Capture the cell that displays the provided text and extract its (x, y) central coordinate. 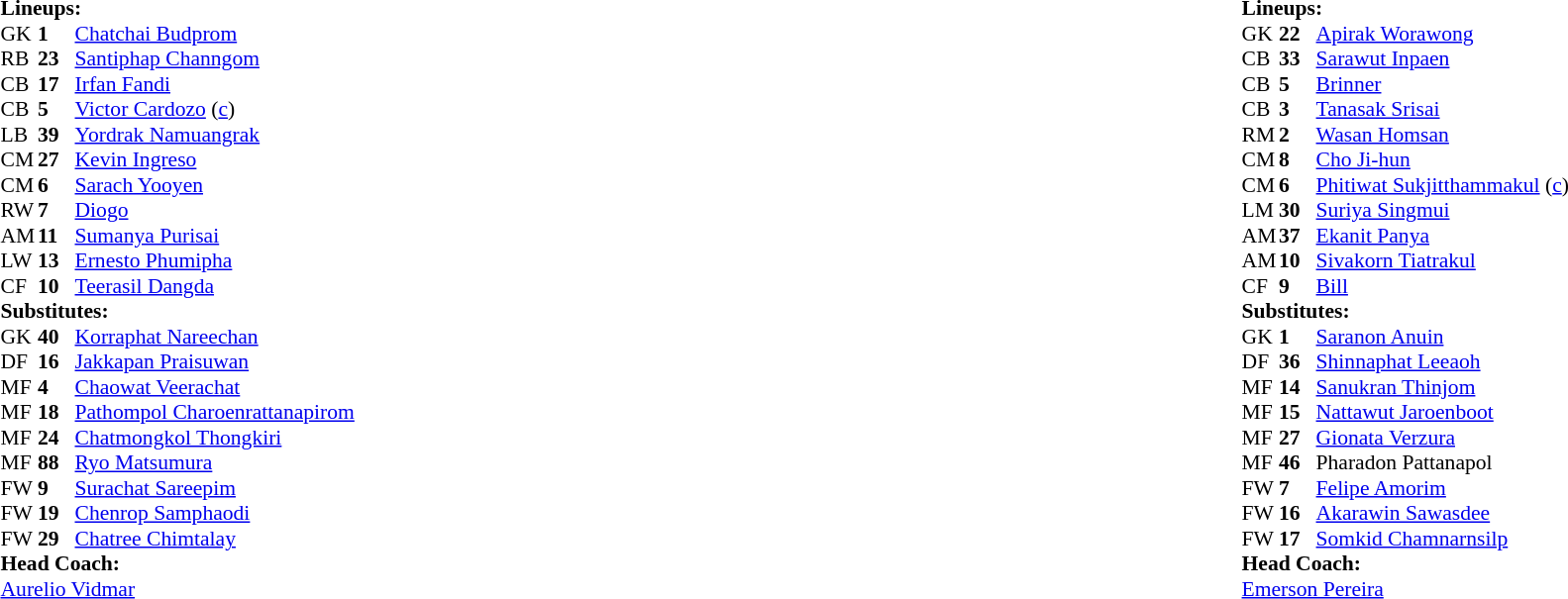
14 (1298, 387)
Kevin Ingreso (215, 159)
LM (1261, 211)
46 (1298, 462)
RM (1261, 135)
23 (56, 58)
Ernesto Phumipha (215, 260)
Ryo Matsumura (215, 462)
13 (56, 260)
Chatree Chimtalay (215, 539)
88 (56, 462)
Chatmongkol Thongkiri (215, 438)
30 (1298, 211)
Santiphap Channgom (215, 58)
36 (1298, 361)
Surachat Sareepim (215, 488)
LB (19, 135)
11 (56, 236)
24 (56, 438)
3 (1298, 110)
Teerasil Dangda (215, 286)
Victor Cardozo (c) (215, 110)
19 (56, 514)
RW (19, 211)
29 (56, 539)
RB (19, 58)
4 (56, 387)
40 (56, 337)
Sumanya Purisai (215, 236)
37 (1298, 236)
Substitutes: (176, 312)
Sarach Yooyen (215, 185)
8 (1298, 159)
Diogo (215, 211)
33 (1298, 58)
39 (56, 135)
22 (1298, 34)
Chenrop Samphaodi (215, 514)
Chaowat Veerachat (215, 387)
18 (56, 413)
Head Coach: (176, 563)
Chatchai Budprom (215, 34)
LW (19, 260)
Pathompol Charoenrattanapirom (215, 413)
Jakkapan Praisuwan (215, 361)
15 (1298, 413)
Irfan Fandi (215, 84)
Korraphat Nareechan (215, 337)
Yordrak Namuangrak (215, 135)
2 (1298, 135)
